Pinpoint the cell where the given text exists, returning its (x, y) midpoint coordinate. 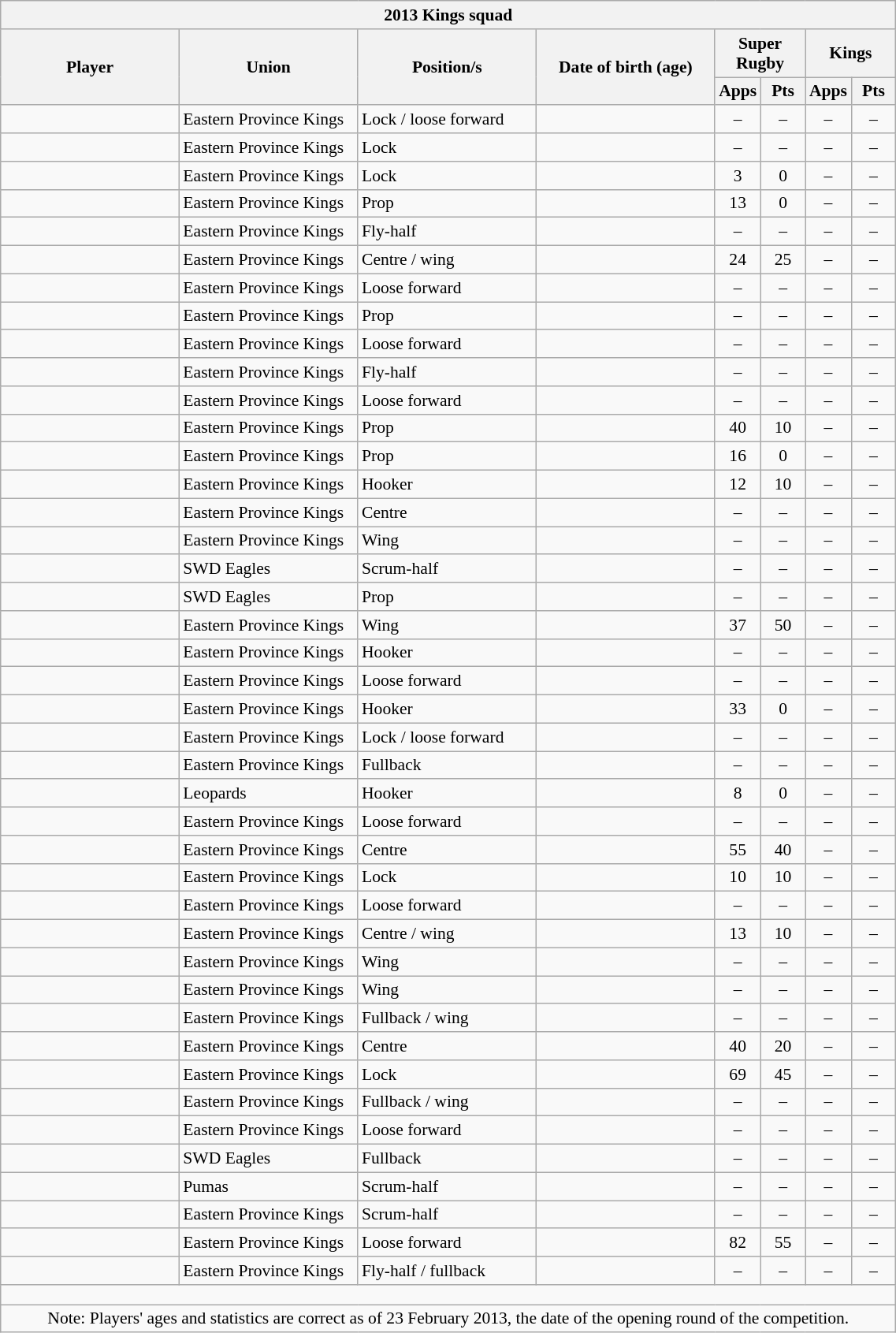
Fly-half / fullback (448, 1271)
Player (90, 68)
Leopards (268, 794)
16 (738, 456)
8 (738, 794)
Union (268, 68)
33 (738, 709)
37 (738, 625)
69 (738, 1074)
Position/s (448, 68)
24 (738, 260)
Date of birth (age) (626, 68)
Pumas (268, 1186)
12 (738, 485)
50 (783, 625)
2013 Kings squad (448, 15)
82 (738, 1243)
25 (783, 260)
3 (738, 176)
Note: Players' ages and statistics are correct as of 23 February 2013, the date of the opening round of the competition. (448, 1319)
Kings (851, 54)
20 (783, 1046)
Super Rugby (760, 54)
45 (783, 1074)
